Capture the cell that displays the provided text and extract its [X, Y] central coordinate. 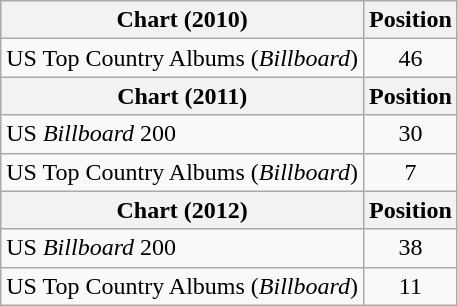
Chart (2011) [182, 96]
7 [411, 172]
11 [411, 286]
46 [411, 58]
38 [411, 248]
30 [411, 134]
Chart (2010) [182, 20]
Chart (2012) [182, 210]
